Identify which cell holds the provided text, then report its (X, Y) central coordinate. 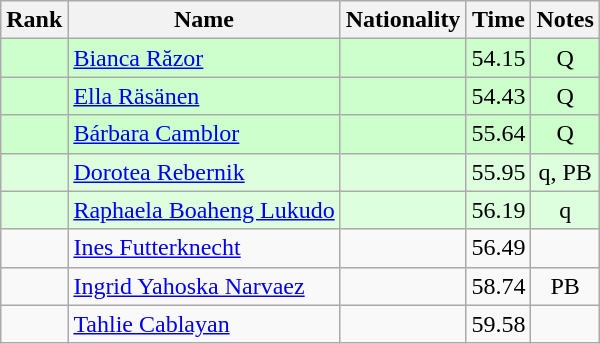
Ines Futterknecht (204, 248)
q (565, 210)
58.74 (498, 286)
Ella Räsänen (204, 96)
Bárbara Camblor (204, 134)
54.15 (498, 58)
Notes (565, 20)
Bianca Răzor (204, 58)
q, PB (565, 172)
56.49 (498, 248)
Tahlie Cablayan (204, 324)
Ingrid Yahoska Narvaez (204, 286)
Nationality (403, 20)
59.58 (498, 324)
PB (565, 286)
Dorotea Rebernik (204, 172)
Name (204, 20)
56.19 (498, 210)
55.95 (498, 172)
Time (498, 20)
54.43 (498, 96)
Raphaela Boaheng Lukudo (204, 210)
Rank (34, 20)
55.64 (498, 134)
